Output the [x, y] coordinate of the center of the cell containing the given text.  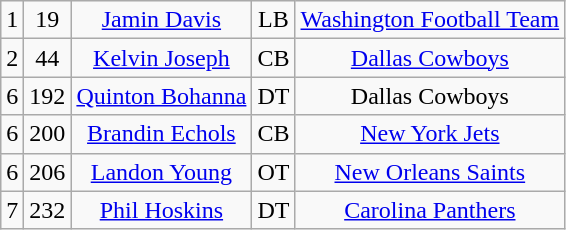
2 [12, 58]
Landon Young [162, 172]
Jamin Davis [162, 20]
Quinton Bohanna [162, 96]
LB [274, 20]
200 [48, 134]
192 [48, 96]
Phil Hoskins [162, 210]
Carolina Panthers [430, 210]
Kelvin Joseph [162, 58]
1 [12, 20]
44 [48, 58]
New York Jets [430, 134]
232 [48, 210]
OT [274, 172]
7 [12, 210]
New Orleans Saints [430, 172]
19 [48, 20]
206 [48, 172]
Brandin Echols [162, 134]
Washington Football Team [430, 20]
